Identify which cell holds the provided text, then report its [x, y] central coordinate. 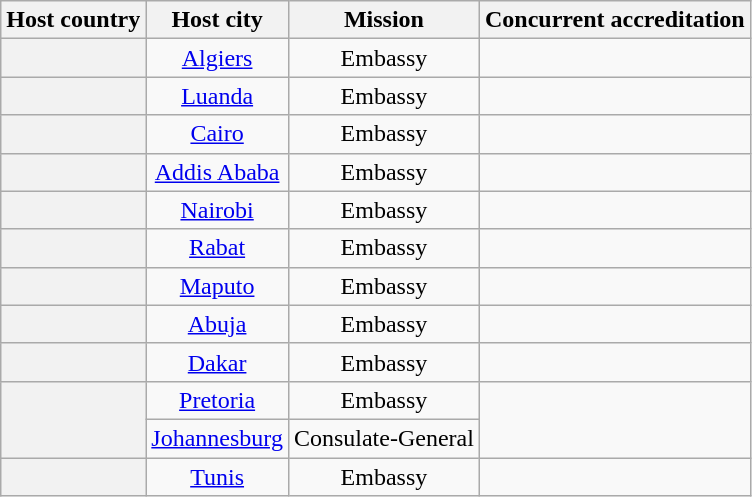
Host country [74, 20]
Consulate-General [384, 438]
Tunis [218, 477]
Luanda [218, 96]
Nairobi [218, 210]
Abuja [218, 324]
Maputo [218, 286]
Mission [384, 20]
Johannesburg [218, 438]
Dakar [218, 362]
Rabat [218, 248]
Algiers [218, 58]
Host city [218, 20]
Addis Ababa [218, 172]
Concurrent accreditation [614, 20]
Cairo [218, 134]
Pretoria [218, 400]
